For the text-containing cell, return its midpoint in (X, Y) coordinate format. 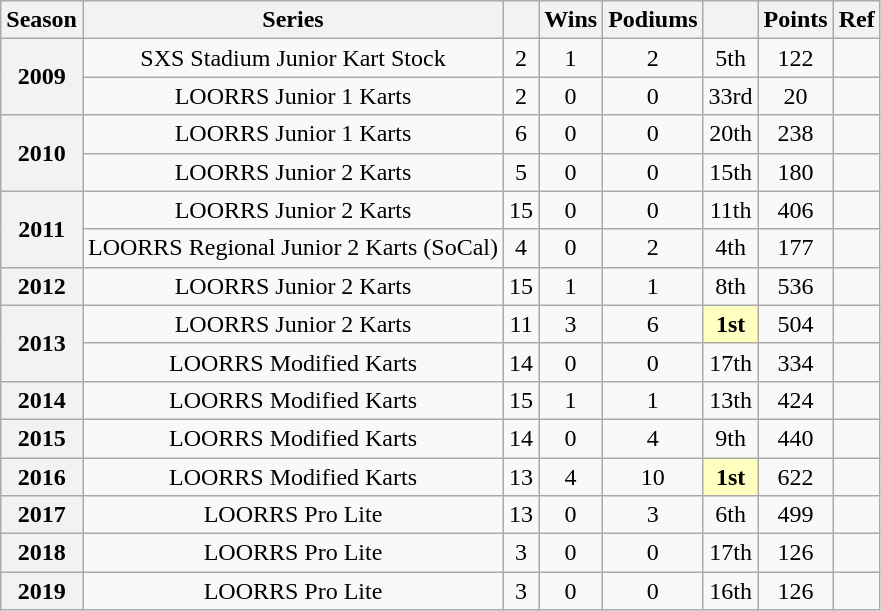
13th (730, 400)
11th (730, 210)
LOORRS Regional Junior 2 Karts (SoCal) (292, 248)
10 (653, 477)
406 (796, 210)
2017 (42, 515)
2010 (42, 153)
238 (796, 134)
2014 (42, 400)
15th (730, 172)
334 (796, 362)
2012 (42, 286)
499 (796, 515)
Series (292, 20)
9th (730, 438)
2011 (42, 229)
20 (796, 96)
6th (730, 515)
Wins (571, 20)
504 (796, 324)
5 (522, 172)
424 (796, 400)
Points (796, 20)
122 (796, 58)
2016 (42, 477)
2015 (42, 438)
20th (730, 134)
2018 (42, 553)
536 (796, 286)
2009 (42, 77)
Ref (856, 20)
11 (522, 324)
177 (796, 248)
8th (730, 286)
16th (730, 591)
622 (796, 477)
2019 (42, 591)
33rd (730, 96)
SXS Stadium Junior Kart Stock (292, 58)
2013 (42, 343)
440 (796, 438)
Podiums (653, 20)
Season (42, 20)
180 (796, 172)
4th (730, 248)
5th (730, 58)
